Return [x, y] of the center of cell containing provided text 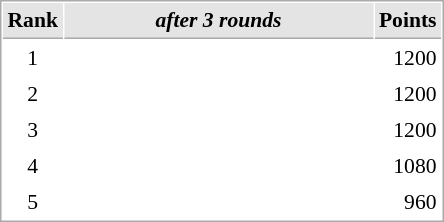
Points [408, 21]
960 [408, 201]
5 [32, 201]
1 [32, 57]
1080 [408, 165]
2 [32, 93]
4 [32, 165]
3 [32, 129]
after 3 rounds [218, 21]
Rank [32, 21]
